Pinpoint the cell where the given text exists, returning its [X, Y] midpoint coordinate. 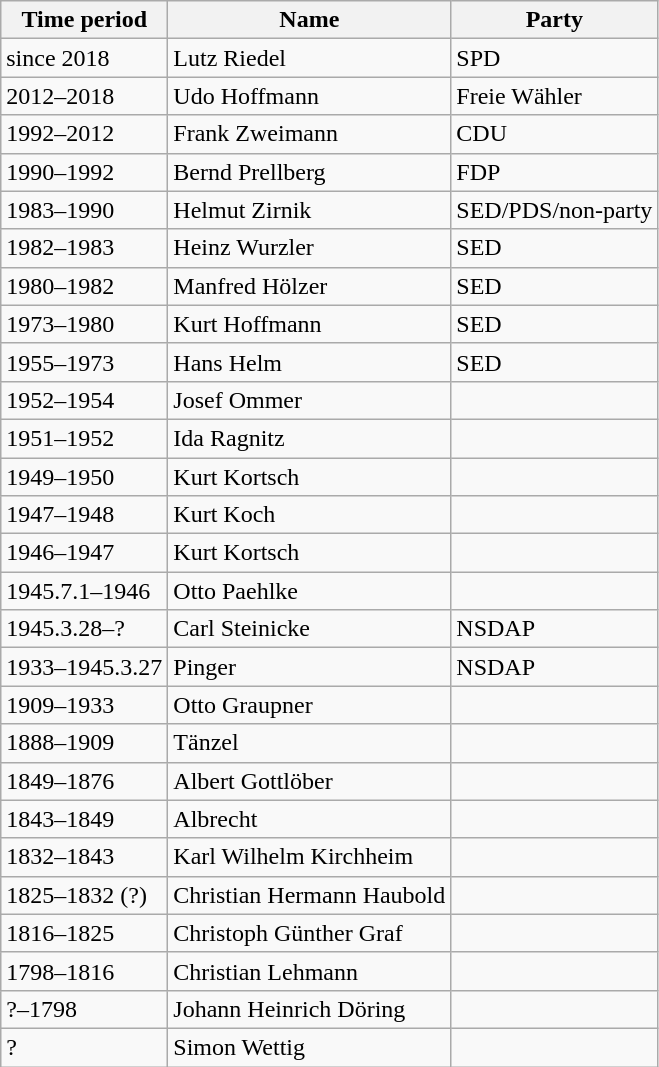
1982–1983 [84, 248]
1798–1816 [84, 971]
Freie Wähler [554, 96]
1990–1992 [84, 172]
1973–1980 [84, 324]
Christian Lehmann [310, 971]
1947–1948 [84, 515]
? [84, 1047]
CDU [554, 134]
FDP [554, 172]
?–1798 [84, 1009]
1825–1832 (?) [84, 895]
SPD [554, 58]
Kurt Koch [310, 515]
Pinger [310, 667]
since 2018 [84, 58]
Kurt Hoffmann [310, 324]
1888–1909 [84, 743]
2012–2018 [84, 96]
1816–1825 [84, 933]
1952–1954 [84, 400]
Manfred Hölzer [310, 286]
1955–1973 [84, 362]
Christoph Günther Graf [310, 933]
Hans Helm [310, 362]
1843–1849 [84, 819]
Helmut Zirnik [310, 210]
Albrecht [310, 819]
1983–1990 [84, 210]
Time period [84, 20]
Albert Gottlöber [310, 781]
1980–1982 [84, 286]
Bernd Prellberg [310, 172]
SED/PDS/non-party [554, 210]
Lutz Riedel [310, 58]
Otto Graupner [310, 705]
Udo Hoffmann [310, 96]
Otto Paehlke [310, 591]
Party [554, 20]
1909–1933 [84, 705]
Heinz Wurzler [310, 248]
Tänzel [310, 743]
Josef Ommer [310, 400]
1945.3.28–? [84, 629]
Simon Wettig [310, 1047]
1946–1947 [84, 553]
1933–1945.3.27 [84, 667]
1832–1843 [84, 857]
Karl Wilhelm Kirchheim [310, 857]
Christian Hermann Haubold [310, 895]
1949–1950 [84, 477]
1945.7.1–1946 [84, 591]
Ida Ragnitz [310, 438]
Frank Zweimann [310, 134]
Name [310, 20]
1951–1952 [84, 438]
Johann Heinrich Döring [310, 1009]
Carl Steinicke [310, 629]
1992–2012 [84, 134]
1849–1876 [84, 781]
